For the text-containing cell, return its midpoint in [x, y] coordinate format. 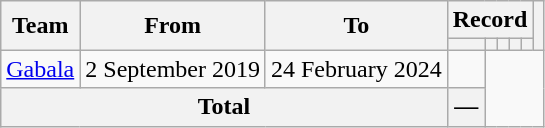
— [466, 107]
Record [490, 20]
2 September 2019 [173, 69]
24 February 2024 [356, 69]
Gabala [40, 69]
Team [40, 26]
To [356, 26]
From [173, 26]
Total [224, 107]
